Search for the cell housing the specified text and yield its (X, Y) center coordinate. 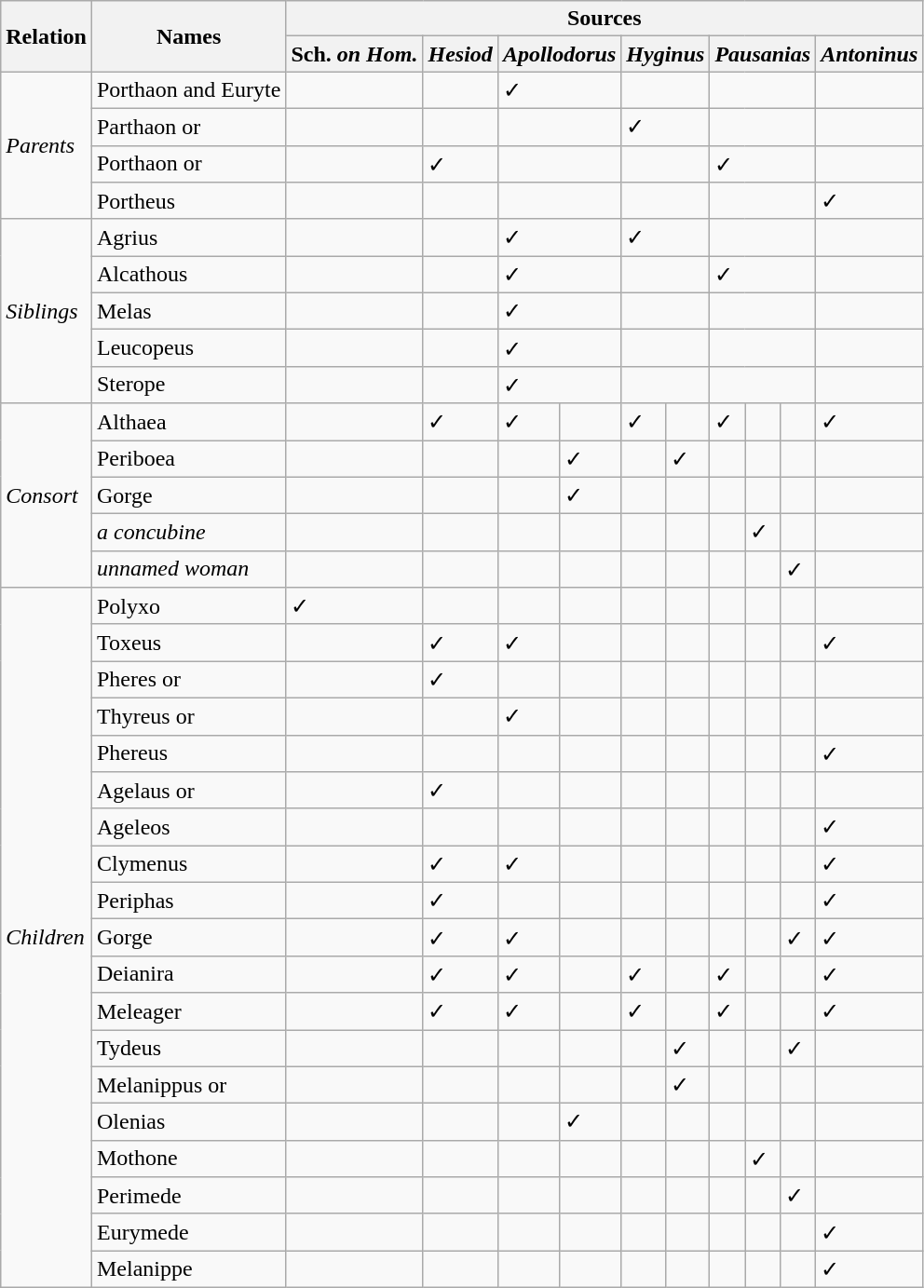
Ageleos (188, 827)
Phereus (188, 753)
Melanippe (188, 1269)
Althaea (188, 422)
Relation (47, 36)
Parents (47, 145)
Melanippus or (188, 1085)
Porthaon or (188, 164)
Toxeus (188, 643)
Pheres or (188, 680)
Agelaus or (188, 791)
Children (47, 938)
Porthaon and Euryte (188, 90)
Sterope (188, 385)
Consort (47, 495)
Hyginus (665, 54)
Perimede (188, 1196)
Deianira (188, 974)
Tydeus (188, 1049)
Thyreus or (188, 716)
Pausanias (763, 54)
Polyxo (188, 606)
Sources (605, 19)
Hesiod (460, 54)
Mothone (188, 1159)
Sch. on Hom. (354, 54)
Names (188, 36)
Parthaon or (188, 127)
Olenias (188, 1122)
Alcathous (188, 275)
Portheus (188, 201)
Meleager (188, 1011)
Periboea (188, 458)
Agrius (188, 237)
Siblings (47, 311)
unnamed woman (188, 569)
Leucopeus (188, 348)
Apollodorus (559, 54)
Clymenus (188, 864)
Periphas (188, 901)
Antoninus (870, 54)
Eurymede (188, 1232)
Melas (188, 311)
a concubine (188, 533)
